Extract the (x, y) coordinate from the center of the cell holding the provided text.  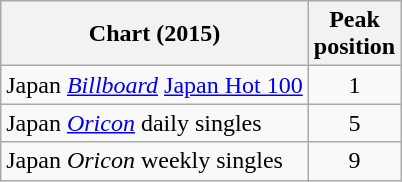
Japan Oricon weekly singles (155, 161)
1 (354, 85)
Japan Billboard Japan Hot 100 (155, 85)
Chart (2015) (155, 34)
Japan Oricon daily singles (155, 123)
5 (354, 123)
9 (354, 161)
Peakposition (354, 34)
